Provide the [X, Y] coordinate of the cell's center where the given text is located.  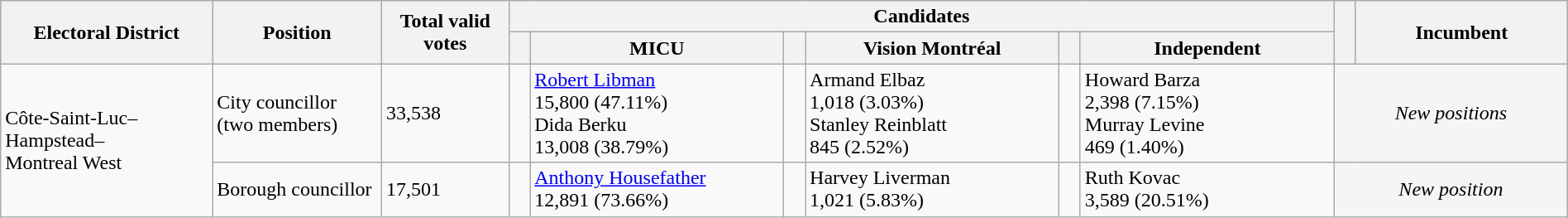
17,501 [446, 189]
Harvey Liverman1,021 (5.83%) [933, 189]
Position [298, 32]
Total valid votes [446, 32]
New positions [1451, 113]
Incumbent [1461, 32]
Howard Barza2,398 (7.15%)Murray Levine469 (1.40%) [1207, 113]
Robert Libman15,800 (47.11%)Dida Berku13,008 (38.79%) [657, 113]
MICU [657, 48]
Candidates [921, 17]
Vision Montréal [933, 48]
Anthony Housefather12,891 (73.66%) [657, 189]
Independent [1207, 48]
33,538 [446, 113]
Ruth Kovac3,589 (20.51%) [1207, 189]
Côte-Saint-Luc–Hampstead–Montreal West [107, 140]
Electoral District [107, 32]
City councillor(two members) [298, 113]
New position [1451, 189]
Armand Elbaz1,018 (3.03%)Stanley Reinblatt845 (2.52%) [933, 113]
Borough councillor [298, 189]
